Return the (X, Y) coordinate for the center point of the cell that contains the specified text.  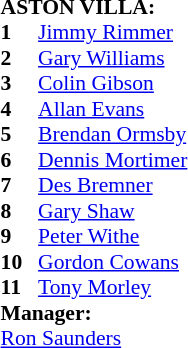
7 (20, 185)
Dennis Mortimer (112, 160)
10 (20, 262)
Colin Gibson (112, 83)
6 (20, 160)
Des Bremner (112, 185)
Brendan Ormsby (112, 135)
4 (20, 109)
5 (20, 135)
Peter Withe (112, 237)
Jimmy Rimmer (112, 33)
Allan Evans (112, 109)
Gary Shaw (112, 211)
2 (20, 58)
11 (20, 287)
Gordon Cowans (112, 262)
Tony Morley (112, 287)
Gary Williams (112, 58)
3 (20, 83)
1 (20, 33)
8 (20, 211)
9 (20, 237)
Manager: (94, 313)
